Scan for the cell matching the given text and deliver its (X, Y) coordinate at center. 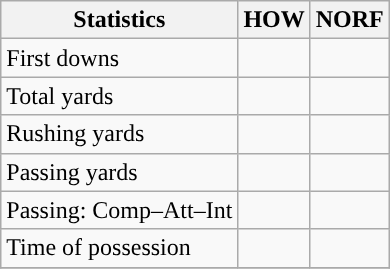
First downs (120, 58)
Total yards (120, 96)
Passing yards (120, 172)
Statistics (120, 20)
HOW (274, 20)
Passing: Comp–Att–Int (120, 210)
Time of possession (120, 248)
Rushing yards (120, 134)
NORF (350, 20)
